Return the [X, Y] coordinate for the center point of the cell that contains the specified text.  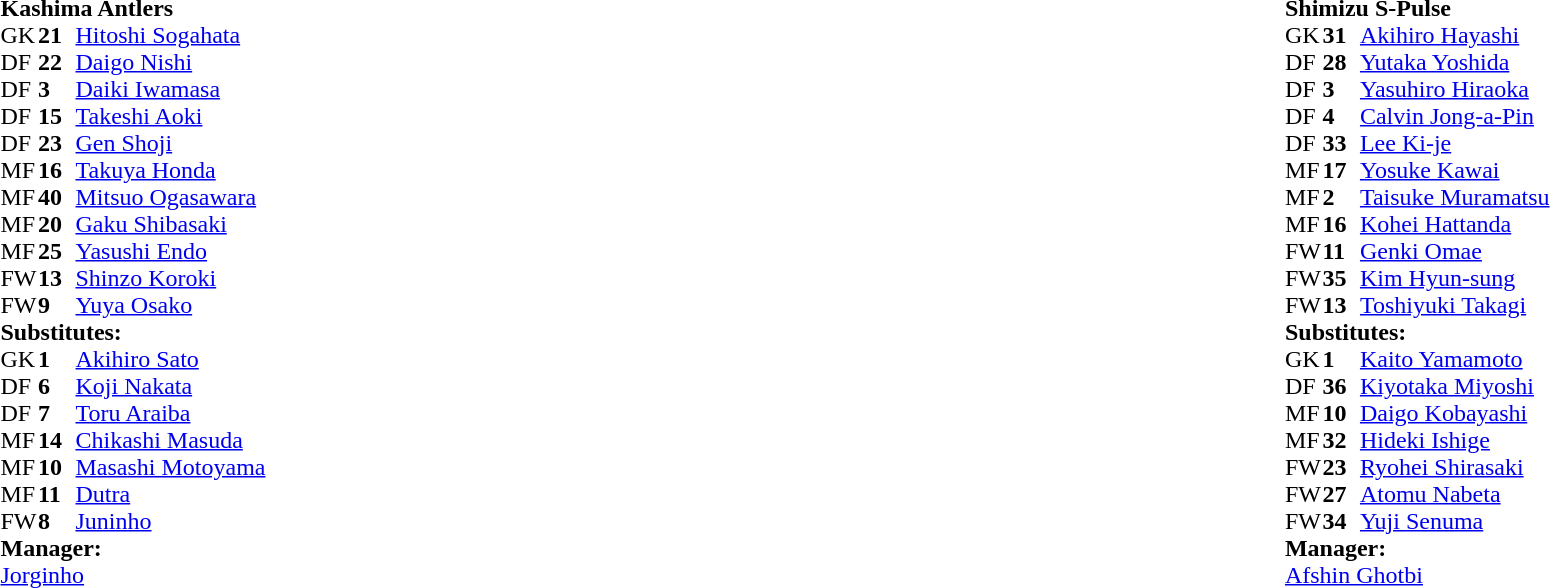
33 [1341, 144]
Takeshi Aoki [171, 116]
Lee Ki-je [1455, 144]
Hitoshi Sogahata [171, 36]
Ryohei Shirasaki [1455, 468]
27 [1341, 494]
14 [57, 440]
9 [57, 306]
Daigo Kobayashi [1455, 414]
17 [1341, 170]
Yasuhiro Hiraoka [1455, 90]
Yasushi Endo [171, 252]
Gaku Shibasaki [171, 224]
Shinzo Koroki [171, 278]
31 [1341, 36]
6 [57, 386]
Yuji Senuma [1455, 522]
Daigo Nishi [171, 62]
4 [1341, 116]
Akihiro Sato [171, 360]
21 [57, 36]
40 [57, 198]
36 [1341, 386]
Kaito Yamamoto [1455, 360]
Mitsuo Ogasawara [171, 198]
Kim Hyun-sung [1455, 278]
Yosuke Kawai [1455, 170]
Hideki Ishige [1455, 440]
7 [57, 414]
35 [1341, 278]
Genki Omae [1455, 252]
Kohei Hattanda [1455, 224]
Gen Shoji [171, 144]
28 [1341, 62]
8 [57, 522]
20 [57, 224]
Koji Nakata [171, 386]
34 [1341, 522]
Kiyotaka Miyoshi [1455, 386]
Akihiro Hayashi [1455, 36]
Toru Araiba [171, 414]
Chikashi Masuda [171, 440]
Takuya Honda [171, 170]
Juninho [171, 522]
Yuya Osako [171, 306]
Dutra [171, 494]
25 [57, 252]
2 [1341, 198]
Atomu Nabeta [1455, 494]
Toshiyuki Takagi [1455, 306]
15 [57, 116]
32 [1341, 440]
Masashi Motoyama [171, 468]
Daiki Iwamasa [171, 90]
22 [57, 62]
Taisuke Muramatsu [1455, 198]
Yutaka Yoshida [1455, 62]
Calvin Jong-a-Pin [1455, 116]
